Capture the cell that displays the provided text and extract its (X, Y) central coordinate. 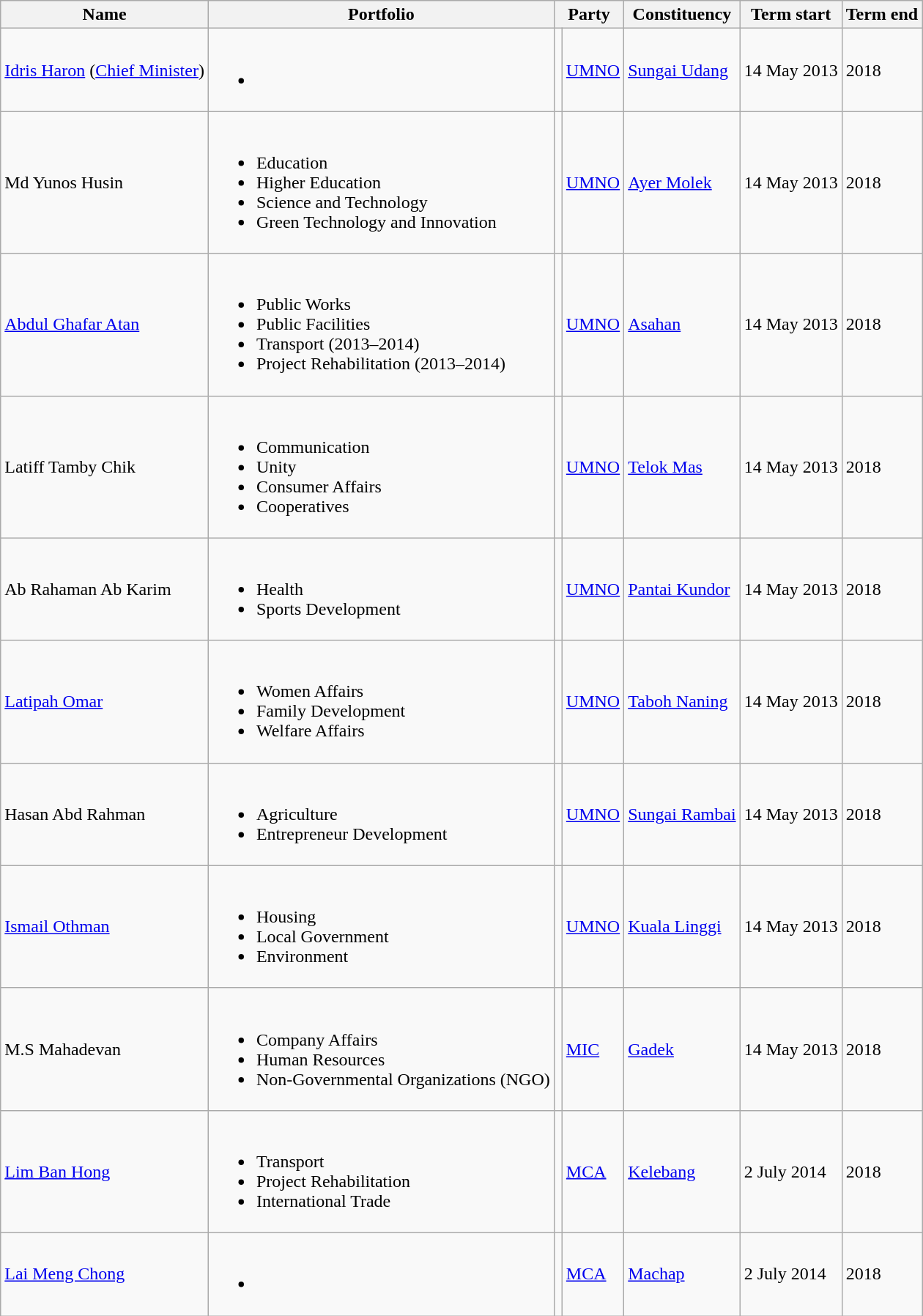
Women AffairsFamily DevelopmentWelfare Affairs (381, 702)
Latipah Omar (105, 702)
Kuala Linggi (682, 926)
Party (589, 15)
Kelebang (682, 1171)
HousingLocal GovernmentEnvironment (381, 926)
Lim Ban Hong (105, 1171)
Portfolio (381, 15)
Gadek (682, 1049)
Term end (882, 15)
Abdul Ghafar Atan (105, 325)
HealthSports Development (381, 589)
Pantai Kundor (682, 589)
Md Yunos Husin (105, 182)
Company AffairsHuman ResourcesNon-Governmental Organizations (NGO) (381, 1049)
Sungai Udang (682, 70)
Hasan Abd Rahman (105, 814)
TransportProject RehabilitationInternational Trade (381, 1171)
AgricultureEntrepreneur Development (381, 814)
Lai Meng Chong (105, 1274)
Constituency (682, 15)
Ab Rahaman Ab Karim (105, 589)
Ayer Molek (682, 182)
Public WorksPublic FacilitiesTransport (2013–2014)Project Rehabilitation (2013–2014) (381, 325)
Term start (791, 15)
Name (105, 15)
Telok Mas (682, 467)
MIC (593, 1049)
CommunicationUnityConsumer AffairsCooperatives (381, 467)
EducationHigher EducationScience and TechnologyGreen Technology and Innovation (381, 182)
Taboh Naning (682, 702)
Idris Haron (Chief Minister) (105, 70)
Ismail Othman (105, 926)
M.S Mahadevan (105, 1049)
Sungai Rambai (682, 814)
Asahan (682, 325)
Latiff Tamby Chik (105, 467)
Machap (682, 1274)
